Capture the cell that displays the provided text and extract its [x, y] central coordinate. 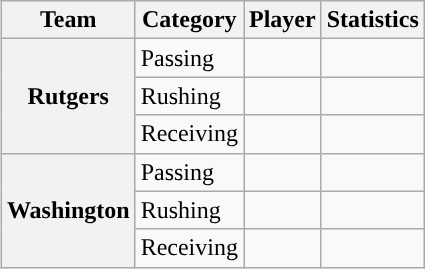
Statistics [372, 20]
Player [283, 20]
Rutgers [68, 96]
Washington [68, 210]
Category [189, 20]
Team [68, 20]
